Detect which cell encompasses the target text, then output its [x, y] center coordinate. 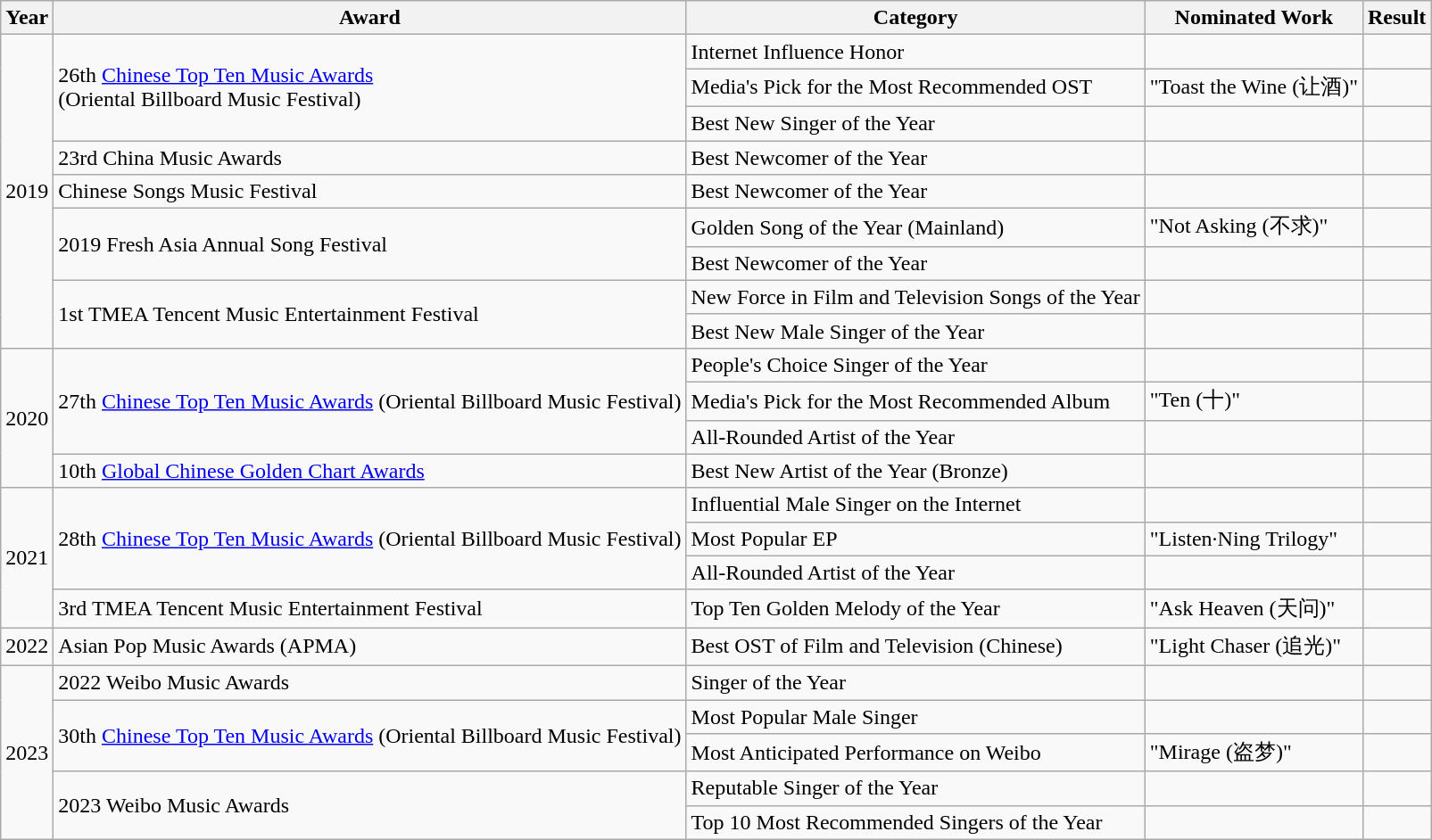
28th Chinese Top Ten Music Awards (Oriental Billboard Music Festival) [369, 539]
Category [915, 18]
Reputable Singer of the Year [915, 788]
23rd China Music Awards [369, 158]
"Mirage (盗梦)" [1254, 753]
New Force in Film and Television Songs of the Year [915, 297]
Top 10 Most Recommended Singers of the Year [915, 822]
Media's Pick for the Most Recommended Album [915, 401]
Award [369, 18]
Best New Singer of the Year [915, 123]
Internet Influence Honor [915, 52]
Most Popular Male Singer [915, 716]
2021 [27, 558]
"Listen∙Ning Trilogy" [1254, 539]
Media's Pick for the Most Recommended OST [915, 87]
1st TMEA Tencent Music Entertainment Festival [369, 314]
26th Chinese Top Ten Music Awards(Oriental Billboard Music Festival) [369, 87]
30th Chinese Top Ten Music Awards (Oriental Billboard Music Festival) [369, 735]
2020 [27, 417]
Influential Male Singer on the Internet [915, 505]
2022 [27, 647]
Top Ten Golden Melody of the Year [915, 608]
10th Global Chinese Golden Chart Awards [369, 471]
"Light Chaser (追光)" [1254, 647]
Best New Male Singer of the Year [915, 331]
Result [1396, 18]
27th Chinese Top Ten Music Awards (Oriental Billboard Music Festival) [369, 401]
Chinese Songs Music Festival [369, 192]
Asian Pop Music Awards (APMA) [369, 647]
"Ask Heaven (天问)" [1254, 608]
2022 Weibo Music Awards [369, 682]
Year [27, 18]
2023 [27, 753]
2023 Weibo Music Awards [369, 805]
Singer of the Year [915, 682]
Most Anticipated Performance on Weibo [915, 753]
Best OST of Film and Television (Chinese) [915, 647]
2019 Fresh Asia Annual Song Festival [369, 244]
Best New Artist of the Year (Bronze) [915, 471]
"Not Asking (不求)" [1254, 228]
3rd TMEA Tencent Music Entertainment Festival [369, 608]
"Ten (十)" [1254, 401]
Nominated Work [1254, 18]
Most Popular EP [915, 539]
"Toast the Wine (让酒)" [1254, 87]
2019 [27, 192]
Golden Song of the Year (Mainland) [915, 228]
People's Choice Singer of the Year [915, 365]
